Scan for the cell matching the given text and deliver its (X, Y) coordinate at center. 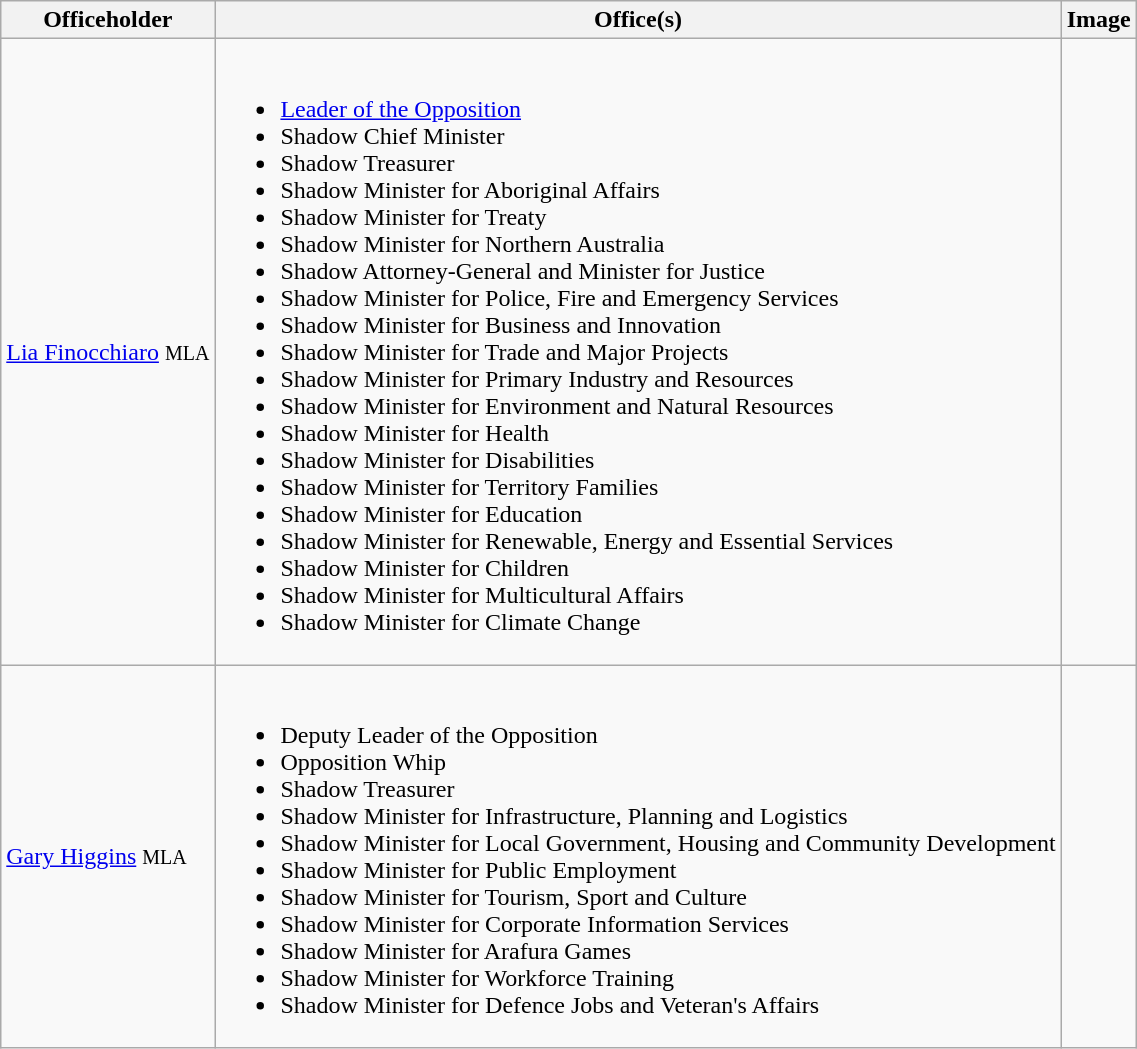
Officeholder (108, 20)
Office(s) (638, 20)
Lia Finocchiaro MLA (108, 352)
Gary Higgins MLA (108, 856)
Image (1098, 20)
